Pinpoint the cell where the given text exists, returning its [X, Y] midpoint coordinate. 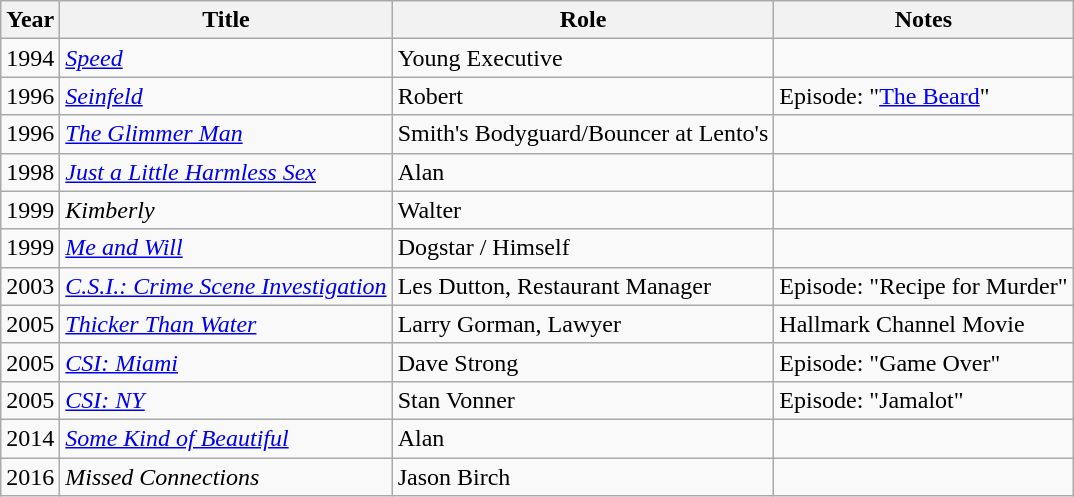
2003 [30, 286]
2014 [30, 438]
1998 [30, 172]
Smith's Bodyguard/Bouncer at Lento's [583, 134]
Episode: "Jamalot" [924, 400]
Robert [583, 96]
Jason Birch [583, 477]
C.S.I.: Crime Scene Investigation [226, 286]
Role [583, 20]
1994 [30, 58]
Dave Strong [583, 362]
Notes [924, 20]
Les Dutton, Restaurant Manager [583, 286]
Some Kind of Beautiful [226, 438]
Thicker Than Water [226, 324]
The Glimmer Man [226, 134]
Larry Gorman, Lawyer [583, 324]
Me and Will [226, 248]
Just a Little Harmless Sex [226, 172]
Year [30, 20]
Missed Connections [226, 477]
Young Executive [583, 58]
Walter [583, 210]
Title [226, 20]
Kimberly [226, 210]
Hallmark Channel Movie [924, 324]
CSI: NY [226, 400]
CSI: Miami [226, 362]
2016 [30, 477]
Speed [226, 58]
Dogstar / Himself [583, 248]
Stan Vonner [583, 400]
Seinfeld [226, 96]
Episode: "Recipe for Murder" [924, 286]
Episode: "The Beard" [924, 96]
Episode: "Game Over" [924, 362]
